Return [x, y] of the center of cell containing provided text 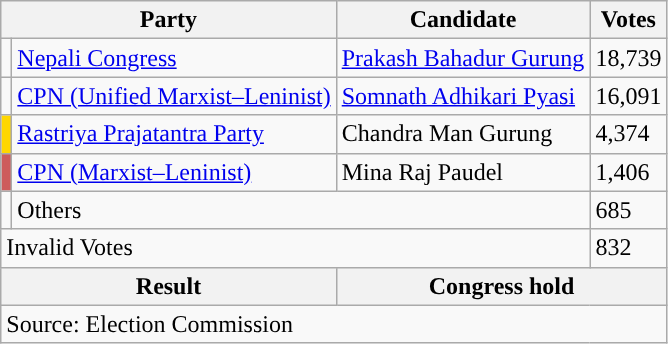
685 [628, 210]
Source: Election Commission [334, 324]
CPN (Unified Marxist–Leninist) [174, 96]
4,374 [628, 134]
Invalid Votes [296, 248]
Prakash Bahadur Gurung [463, 58]
CPN (Marxist–Leninist) [174, 172]
Votes [628, 20]
Candidate [463, 20]
1,406 [628, 172]
Somnath Adhikari Pyasi [463, 96]
Rastriya Prajatantra Party [174, 134]
832 [628, 248]
16,091 [628, 96]
Congress hold [502, 286]
Result [168, 286]
Others [301, 210]
Mina Raj Paudel [463, 172]
18,739 [628, 58]
Chandra Man Gurung [463, 134]
Nepali Congress [174, 58]
Party [168, 20]
